Find where the given text appears and provide that cell's center as (x, y) coordinate. 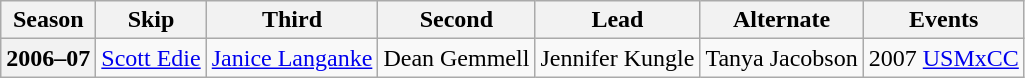
2006–07 (48, 58)
Tanya Jacobson (782, 58)
Janice Langanke (292, 58)
Events (944, 20)
Lead (618, 20)
Jennifer Kungle (618, 58)
Season (48, 20)
Dean Gemmell (456, 58)
2007 USMxCC (944, 58)
Alternate (782, 20)
Scott Edie (151, 58)
Third (292, 20)
Second (456, 20)
Skip (151, 20)
